For the text-containing cell, return its midpoint in [X, Y] coordinate format. 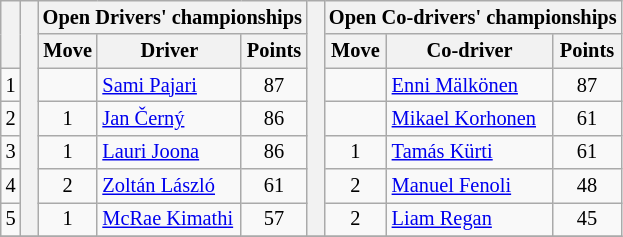
Co-driver [470, 51]
Open Drivers' championships [172, 17]
5 [11, 219]
Driver [169, 51]
45 [588, 219]
Open Co-drivers' championships [472, 17]
3 [11, 152]
Lauri Joona [169, 152]
Sami Pajari [169, 85]
Liam Regan [470, 219]
Jan Černý [169, 118]
4 [11, 186]
Mikael Korhonen [470, 118]
Manuel Fenoli [470, 186]
Enni Mälkönen [470, 85]
57 [274, 219]
McRae Kimathi [169, 219]
Tamás Kürti [470, 152]
48 [588, 186]
Zoltán László [169, 186]
